Output the [X, Y] coordinate of the center of the cell containing the given text.  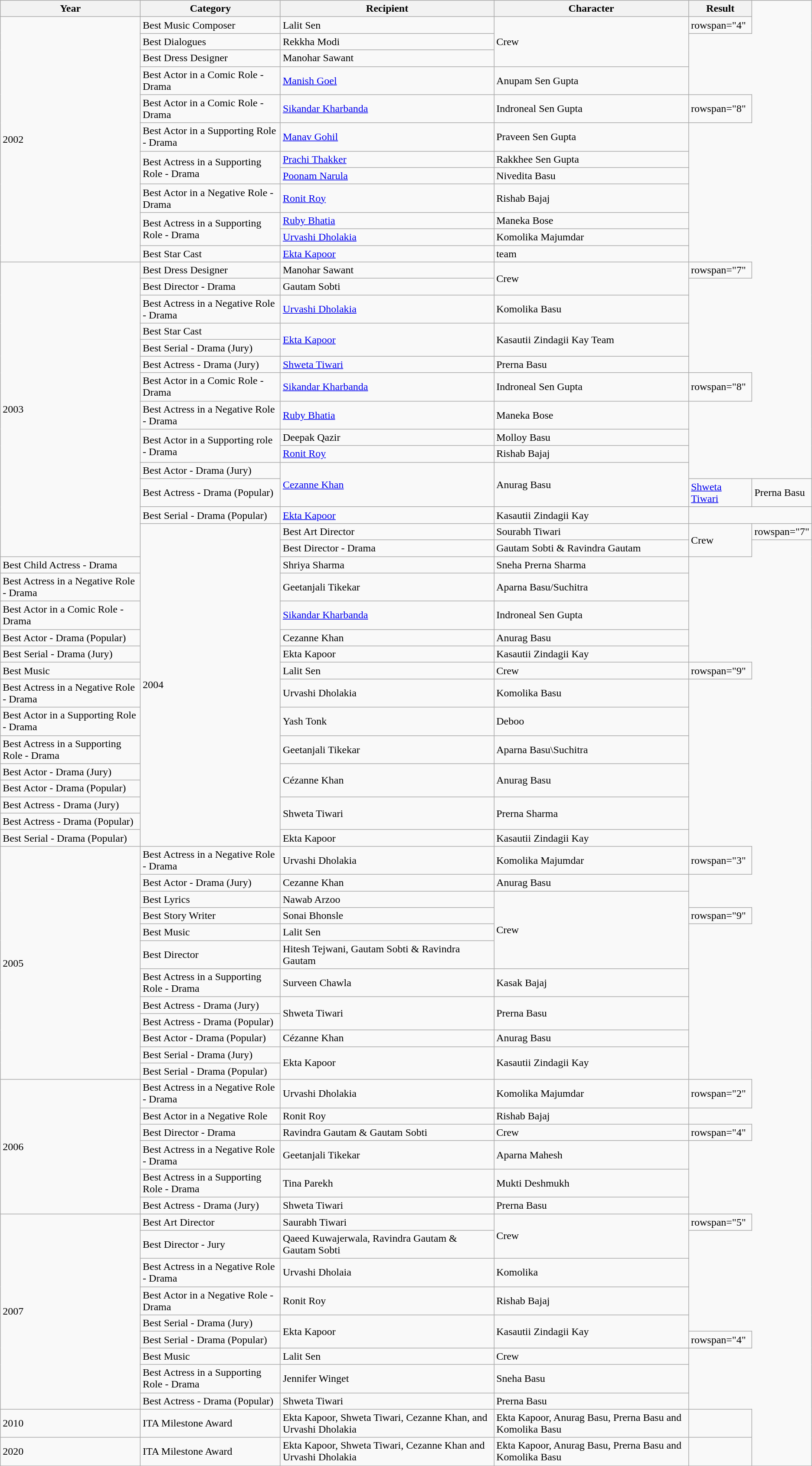
Deboo [592, 721]
Nivedita Basu [592, 176]
Hitesh Tejwani, Gautam Sobti & Ravindra Gautam [387, 954]
Manav Gohil [387, 137]
Prerna Sharma [592, 813]
Tina Parekh [387, 1183]
Rakkhee Sen Gupta [592, 159]
2006 [70, 1146]
Urvashi Dholaia [387, 1273]
2010 [70, 1423]
Result [720, 9]
Manish Goel [387, 81]
2003 [70, 410]
rowspan="3" [720, 860]
Sneha Basu [592, 1379]
2005 [70, 963]
rowspan="5" [720, 1222]
Best Director [211, 954]
2007 [70, 1312]
Gautam Sobti & Ravindra Gautam [592, 548]
Aparna Basu\Suchitra [592, 750]
Sonai Bhonsle [387, 916]
Rekkha Modi [387, 42]
Kasautii Zindagii Kay Team [592, 340]
Best Director - Jury [211, 1244]
Best Story Writer [211, 916]
Praveen Sen Gupta [592, 137]
Nawab Arzoo [387, 899]
rowspan="2" [720, 1093]
2002 [70, 140]
Molloy Basu [592, 437]
Sourabh Tiwari [592, 531]
Deepak Qazir [387, 437]
Saurabh Tiwari [387, 1222]
Best Lyrics [211, 899]
Kasak Bajaj [592, 983]
Ravindra Gautam & Gautam Sobti [387, 1132]
Recipient [387, 9]
Character [592, 9]
Ekta Kapoor, Shweta Tiwari, Cezanne Khan and Urvashi Dholakia [387, 1452]
Category [211, 9]
Mukti Deshmukh [592, 1183]
Prachi Thakker [387, 159]
2004 [211, 685]
Ekta Kapoor, Shweta Tiwari, Cezanne Khan, and Urvashi Dholakia [387, 1423]
Komolika [592, 1273]
Aparna Mahesh [592, 1155]
Anupam Sen Gupta [592, 81]
Surveen Chawla [387, 983]
Jennifer Winget [387, 1379]
Sneha Prerna Sharma [592, 564]
Yash Tonk [387, 721]
Best Dialogues [211, 42]
Best Music Composer [211, 25]
Aparna Basu/Suchitra [592, 587]
team [592, 254]
2020 [70, 1452]
Poonam Narula [387, 176]
Best Actor in a Negative Role [211, 1116]
Qaeed Kuwajerwala, Ravindra Gautam & Gautam Sobti [387, 1244]
Shriya Sharma [387, 564]
Best Child Actress - Drama [70, 564]
Gautam Sobti [387, 287]
Year [70, 9]
Best Actor in a Supporting role - Drama [211, 446]
